From the cell containing the given text, extract its center point as (x, y) coordinate. 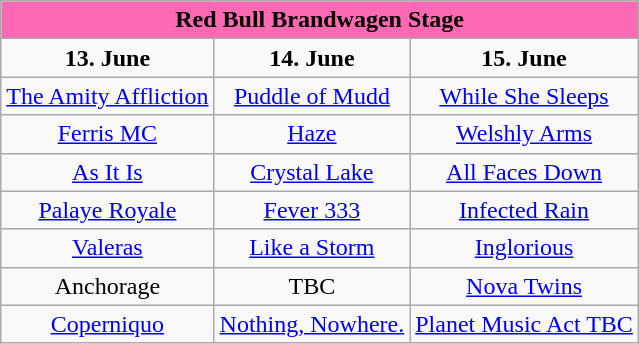
Inglorious (524, 248)
Nothing, Nowhere. (312, 324)
The Amity Affliction (108, 96)
15. June (524, 58)
Nova Twins (524, 286)
Infected Rain (524, 210)
While She Sleeps (524, 96)
14. June (312, 58)
All Faces Down (524, 172)
Welshly Arms (524, 134)
Puddle of Mudd (312, 96)
Planet Music Act TBC (524, 324)
TBC (312, 286)
Ferris MC (108, 134)
As It Is (108, 172)
Anchorage (108, 286)
Like a Storm (312, 248)
Crystal Lake (312, 172)
13. June (108, 58)
Red Bull Brandwagen Stage (320, 20)
Coperniquo (108, 324)
Haze (312, 134)
Valeras (108, 248)
Fever 333 (312, 210)
Palaye Royale (108, 210)
